Output the [X, Y] coordinate of the center of the cell containing the given text.  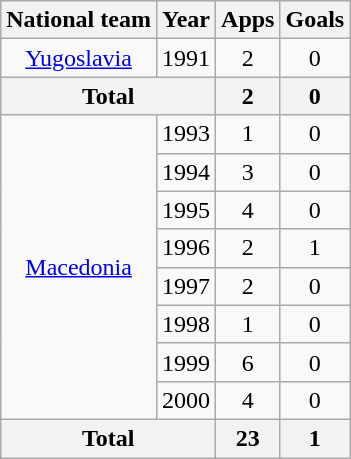
1998 [186, 324]
1997 [186, 286]
1995 [186, 210]
Apps [248, 20]
1999 [186, 362]
Macedonia [79, 267]
1996 [186, 248]
2000 [186, 400]
6 [248, 362]
3 [248, 172]
1993 [186, 134]
Yugoslavia [79, 58]
1994 [186, 172]
National team [79, 20]
Goals [315, 20]
Year [186, 20]
23 [248, 438]
1991 [186, 58]
